Pinpoint the cell where the given text exists, returning its [x, y] midpoint coordinate. 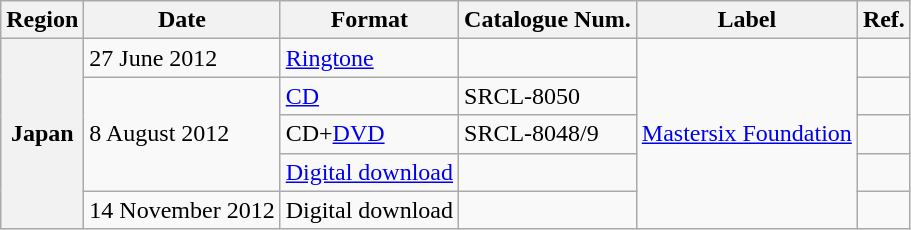
14 November 2012 [182, 210]
Catalogue Num. [548, 20]
CD+DVD [369, 134]
Ringtone [369, 58]
27 June 2012 [182, 58]
Format [369, 20]
Japan [42, 134]
Mastersix Foundation [746, 134]
SRCL-8050 [548, 96]
Region [42, 20]
CD [369, 96]
Date [182, 20]
Label [746, 20]
SRCL-8048/9 [548, 134]
8 August 2012 [182, 134]
Ref. [884, 20]
